Scan for the cell matching the given text and deliver its (X, Y) coordinate at center. 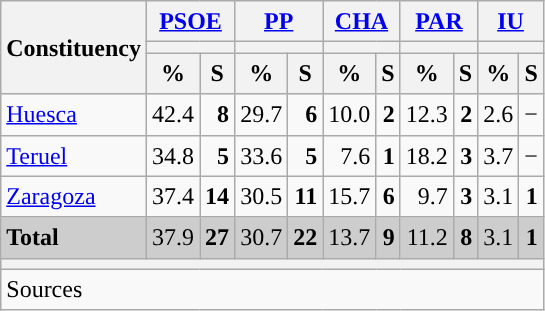
22 (306, 238)
30.5 (262, 196)
11 (306, 196)
18.2 (426, 156)
Total (74, 238)
3.7 (498, 156)
42.4 (172, 114)
12.3 (426, 114)
9 (388, 238)
10.0 (350, 114)
Sources (272, 290)
11.2 (426, 238)
PP (279, 22)
Zaragoza (74, 196)
2.6 (498, 114)
15.7 (350, 196)
9.7 (426, 196)
13.7 (350, 238)
Teruel (74, 156)
14 (218, 196)
CHA (362, 22)
37.4 (172, 196)
IU (511, 22)
Constituency (74, 48)
27 (218, 238)
Huesca (74, 114)
33.6 (262, 156)
PAR (438, 22)
30.7 (262, 238)
29.7 (262, 114)
34.8 (172, 156)
PSOE (190, 22)
37.9 (172, 238)
7.6 (350, 156)
